Return the [x, y] coordinate for the center point of the cell that contains the specified text.  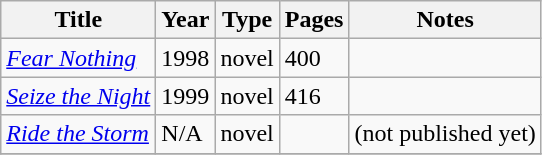
416 [314, 96]
Seize the Night [78, 96]
Notes [445, 20]
1998 [186, 58]
(not published yet) [445, 134]
400 [314, 58]
1999 [186, 96]
Fear Nothing [78, 58]
Pages [314, 20]
Type [247, 20]
Ride the Storm [78, 134]
Title [78, 20]
Year [186, 20]
N/A [186, 134]
